Detect which cell encompasses the target text, then output its [x, y] center coordinate. 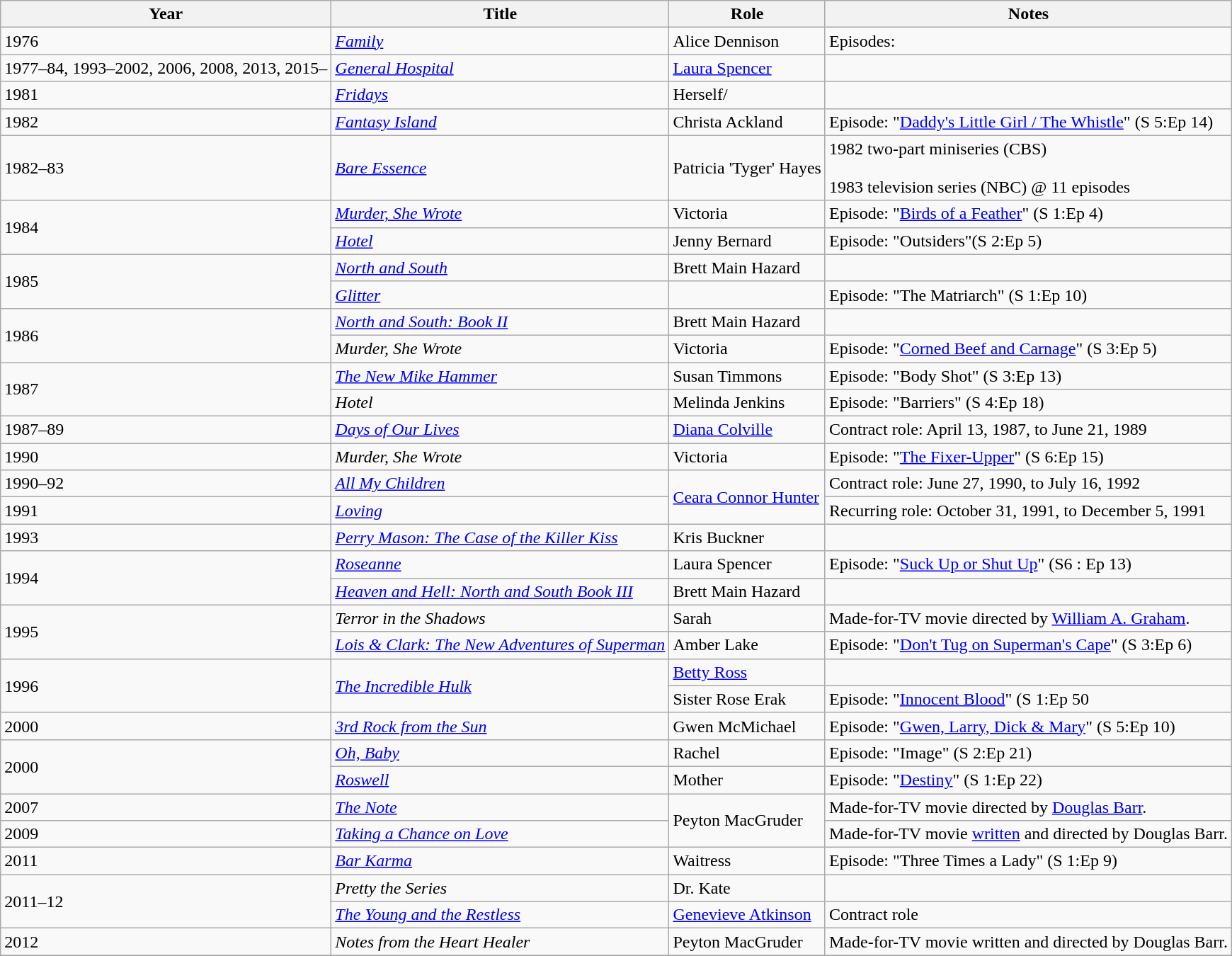
Notes [1028, 14]
North and South [500, 268]
Loving [500, 511]
Betty Ross [748, 672]
1990–92 [166, 484]
Ceara Connor Hunter [748, 497]
2011 [166, 861]
Made-for-TV movie directed by William A. Graham. [1028, 618]
2012 [166, 942]
1982–83 [166, 168]
Episode: "Gwen, Larry, Dick & Mary" (S 5:Ep 10) [1028, 726]
2007 [166, 807]
North and South: Book II [500, 321]
Dr. Kate [748, 888]
Amber Lake [748, 645]
Episode: "Daddy's Little Girl / The Whistle" (S 5:Ep 14) [1028, 122]
Recurring role: October 31, 1991, to December 5, 1991 [1028, 511]
Christa Ackland [748, 122]
Waitress [748, 861]
Bar Karma [500, 861]
Perry Mason: The Case of the Killer Kiss [500, 537]
Episode: "Birds of a Feather" (S 1:Ep 4) [1028, 214]
Lois & Clark: The New Adventures of Superman [500, 645]
1996 [166, 685]
Made-for-TV movie directed by Douglas Barr. [1028, 807]
Herself/ [748, 95]
Roseanne [500, 564]
Sister Rose Erak [748, 699]
1982 two-part miniseries (CBS)1983 television series (NBC) @ 11 episodes [1028, 168]
Melinda Jenkins [748, 403]
Title [500, 14]
Glitter [500, 295]
Episode: "Destiny" (S 1:Ep 22) [1028, 780]
1990 [166, 457]
Contract role: June 27, 1990, to July 16, 1992 [1028, 484]
Sarah [748, 618]
All My Children [500, 484]
Patricia 'Tyger' Hayes [748, 168]
Episode: "Body Shot" (S 3:Ep 13) [1028, 376]
Episode: "The Fixer-Upper" (S 6:Ep 15) [1028, 457]
Episode: "Outsiders"(S 2:Ep 5) [1028, 241]
Heaven and Hell: North and South Book III [500, 591]
The New Mike Hammer [500, 376]
Kris Buckner [748, 537]
Episode: "Don't Tug on Superman's Cape" (S 3:Ep 6) [1028, 645]
Episode: "Barriers" (S 4:Ep 18) [1028, 403]
Terror in the Shadows [500, 618]
2009 [166, 834]
3rd Rock from the Sun [500, 726]
1991 [166, 511]
Taking a Chance on Love [500, 834]
1977–84, 1993–2002, 2006, 2008, 2013, 2015– [166, 68]
1985 [166, 281]
Episode: "Innocent Blood" (S 1:Ep 50 [1028, 699]
Mother [748, 780]
Oh, Baby [500, 753]
Days of Our Lives [500, 430]
Fridays [500, 95]
Notes from the Heart Healer [500, 942]
Family [500, 41]
1982 [166, 122]
1995 [166, 632]
The Incredible Hulk [500, 685]
1976 [166, 41]
Pretty the Series [500, 888]
Roswell [500, 780]
1984 [166, 227]
Episode: "Image" (S 2:Ep 21) [1028, 753]
Contract role: April 13, 1987, to June 21, 1989 [1028, 430]
Genevieve Atkinson [748, 915]
1987 [166, 389]
Contract role [1028, 915]
Rachel [748, 753]
The Young and the Restless [500, 915]
The Note [500, 807]
Jenny Bernard [748, 241]
1981 [166, 95]
1986 [166, 335]
1994 [166, 578]
Susan Timmons [748, 376]
Episode: "The Matriarch" (S 1:Ep 10) [1028, 295]
1987–89 [166, 430]
Episodes: [1028, 41]
Episode: "Three Times a Lady" (S 1:Ep 9) [1028, 861]
Fantasy Island [500, 122]
General Hospital [500, 68]
Role [748, 14]
Diana Colville [748, 430]
Alice Dennison [748, 41]
Year [166, 14]
Episode: "Corned Beef and Carnage" (S 3:Ep 5) [1028, 348]
Gwen McMichael [748, 726]
2011–12 [166, 901]
Bare Essence [500, 168]
Episode: "Suck Up or Shut Up" (S6 : Ep 13) [1028, 564]
1993 [166, 537]
